For the text-containing cell, return its midpoint in (x, y) coordinate format. 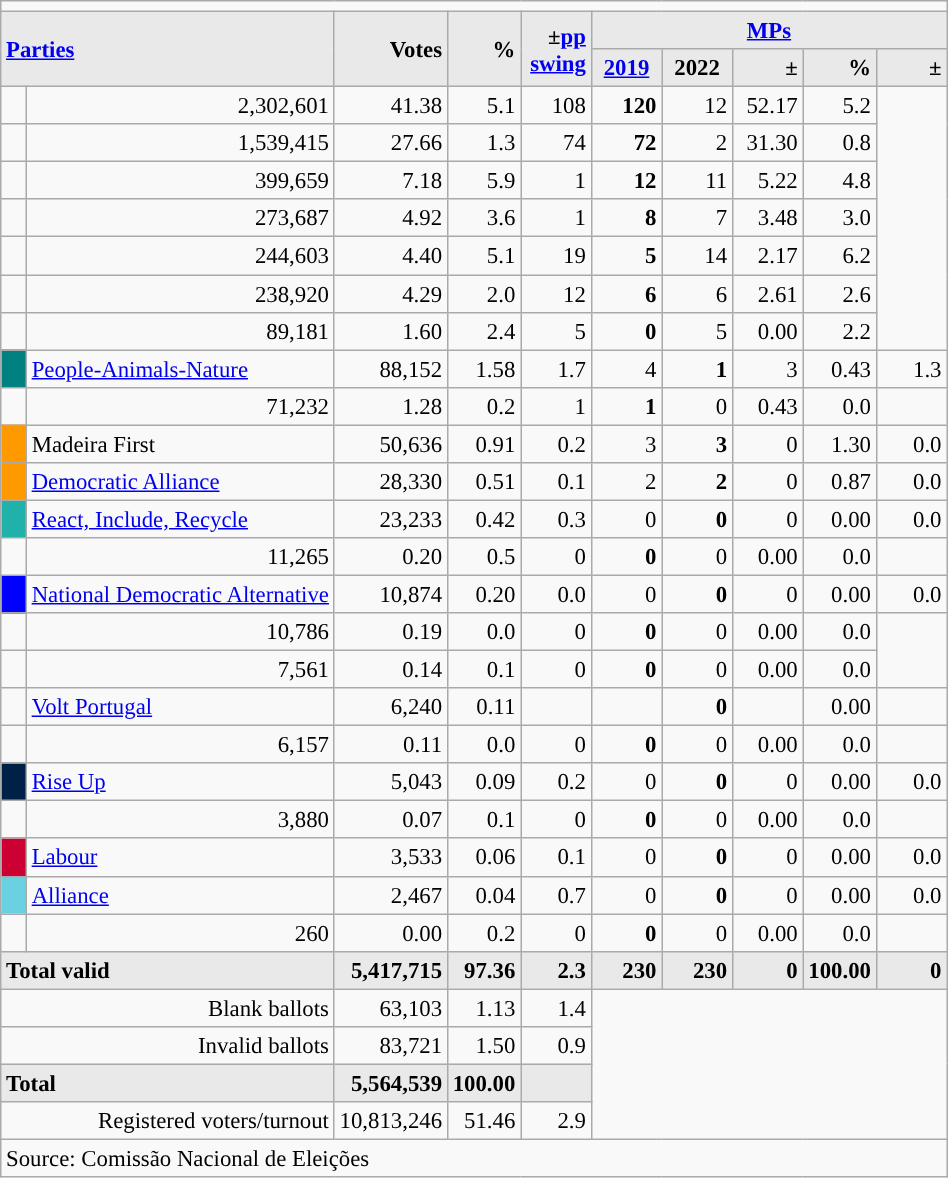
0.09 (484, 782)
1.4 (556, 1008)
Invalid ballots (168, 1046)
4.8 (840, 181)
5.9 (484, 181)
7,561 (180, 670)
4.40 (390, 256)
28,330 (390, 482)
2.9 (556, 1121)
10,786 (180, 632)
Volt Portugal (180, 707)
Democratic Alliance (180, 482)
120 (626, 106)
260 (180, 933)
6.2 (840, 256)
3.48 (768, 219)
2.17 (768, 256)
Alliance (180, 895)
7 (698, 219)
Total (168, 1083)
5,417,715 (390, 970)
11 (698, 181)
399,659 (180, 181)
1.13 (484, 1008)
0.06 (484, 858)
11,265 (180, 557)
72 (626, 143)
108 (556, 106)
2,467 (390, 895)
Parties (168, 50)
89,181 (180, 331)
2,302,601 (180, 106)
1.7 (556, 369)
5.22 (768, 181)
Labour (180, 858)
1.50 (484, 1046)
2.4 (484, 331)
2022 (698, 68)
0.7 (556, 895)
Madeira First (180, 444)
7.18 (390, 181)
8 (626, 219)
0.51 (484, 482)
0.91 (484, 444)
27.66 (390, 143)
React, Include, Recycle (180, 519)
6,240 (390, 707)
Votes (390, 50)
1.58 (484, 369)
5.2 (840, 106)
0.3 (556, 519)
10,813,246 (390, 1121)
0.5 (484, 557)
63,103 (390, 1008)
97.36 (484, 970)
Blank ballots (168, 1008)
Rise Up (180, 782)
3.6 (484, 219)
4.29 (390, 294)
0.07 (390, 820)
National Democratic Alternative (180, 594)
0.04 (484, 895)
3,533 (390, 858)
2.3 (556, 970)
10,874 (390, 594)
Source: Comissão Nacional de Eleições (474, 1158)
4 (626, 369)
5,043 (390, 782)
0.14 (390, 670)
2.61 (768, 294)
19 (556, 256)
88,152 (390, 369)
6,157 (180, 745)
±pp swing (556, 50)
238,920 (180, 294)
Registered voters/turnout (168, 1121)
1,539,415 (180, 143)
5,564,539 (390, 1083)
4.92 (390, 219)
2019 (626, 68)
1.28 (390, 406)
0.8 (840, 143)
1.30 (840, 444)
3.0 (840, 219)
0.87 (840, 482)
1.60 (390, 331)
74 (556, 143)
0.42 (484, 519)
71,232 (180, 406)
2.2 (840, 331)
Total valid (168, 970)
3,880 (180, 820)
31.30 (768, 143)
23,233 (390, 519)
People-Animals-Nature (180, 369)
52.17 (768, 106)
50,636 (390, 444)
0.19 (390, 632)
51.46 (484, 1121)
2.0 (484, 294)
14 (698, 256)
0.9 (556, 1046)
244,603 (180, 256)
MPs (769, 31)
273,687 (180, 219)
83,721 (390, 1046)
2.6 (840, 294)
41.38 (390, 106)
